Identify which cell holds the provided text, then report its (X, Y) central coordinate. 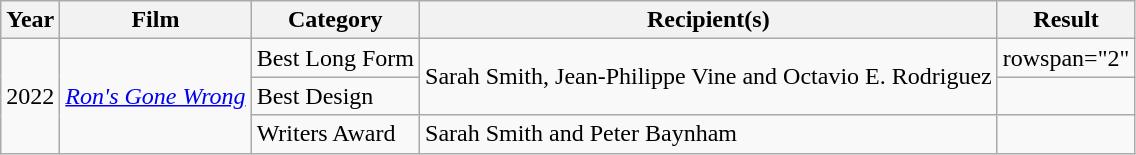
2022 (30, 96)
Best Long Form (335, 58)
Result (1066, 20)
Sarah Smith, Jean-Philippe Vine and Octavio E. Rodriguez (709, 77)
Sarah Smith and Peter Baynham (709, 134)
Category (335, 20)
Best Design (335, 96)
Film (156, 20)
Ron's Gone Wrong (156, 96)
rowspan="2" (1066, 58)
Writers Award (335, 134)
Recipient(s) (709, 20)
Year (30, 20)
